Identify which cell holds the provided text, then report its [x, y] central coordinate. 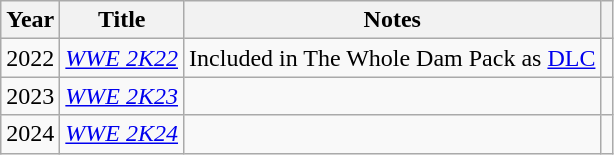
WWE 2K24 [122, 134]
WWE 2K23 [122, 96]
Notes [392, 20]
Year [30, 20]
WWE 2K22 [122, 58]
Title [122, 20]
2023 [30, 96]
Included in The Whole Dam Pack as DLC [392, 58]
2024 [30, 134]
2022 [30, 58]
